Search for the cell housing the specified text and yield its (x, y) center coordinate. 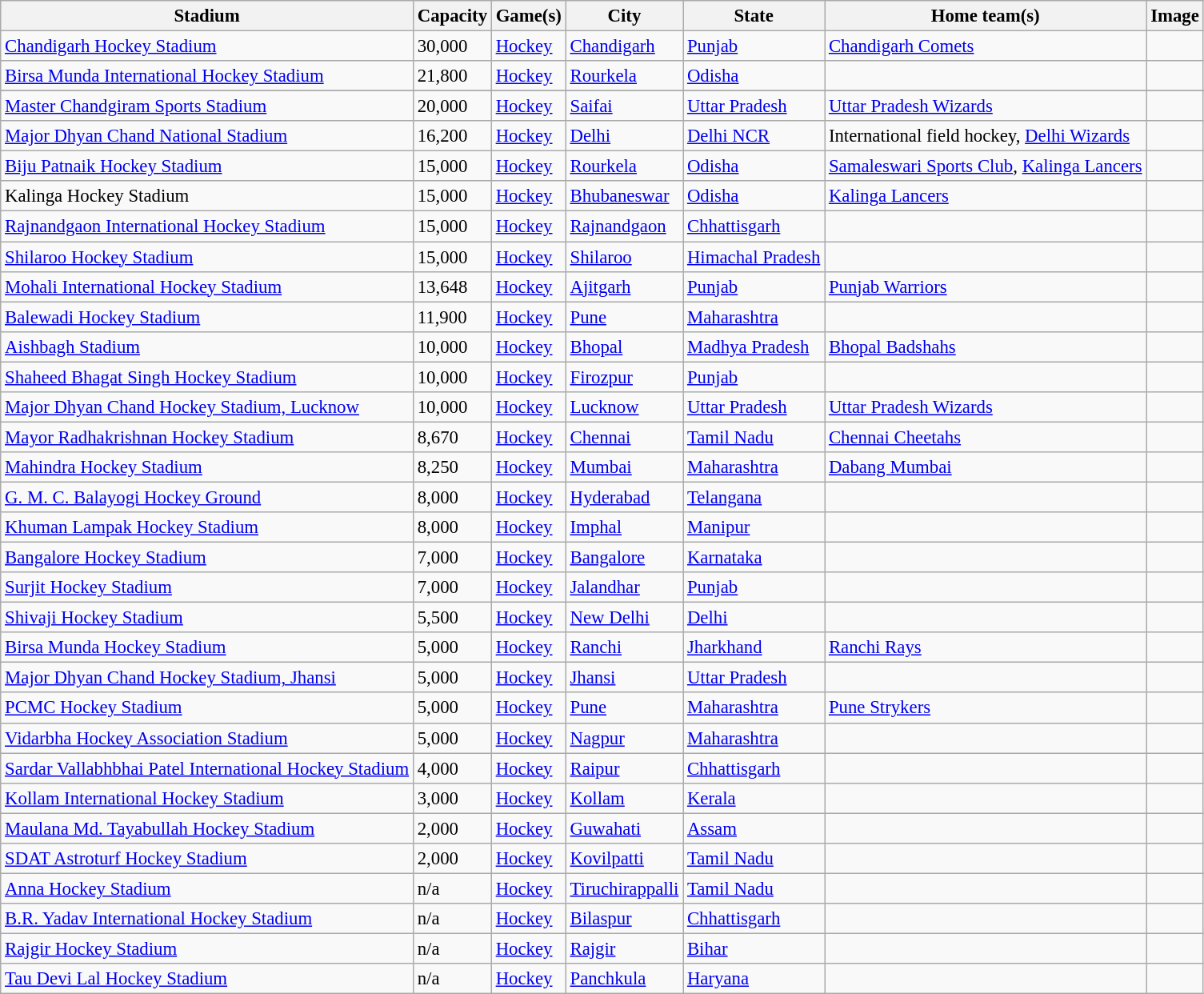
Madhya Pradesh (754, 347)
Shivaji Hockey Stadium (207, 618)
Chandigarh Hockey Stadium (207, 46)
Shaheed Bhagat Singh Hockey Stadium (207, 377)
Game(s) (528, 16)
Bhopal Badshahs (986, 347)
Shilaroo Hockey Stadium (207, 257)
Ajitgarh (624, 287)
Panchkula (624, 979)
Rajnandgaon (624, 226)
Master Chandgiram Sports Stadium (207, 106)
8,670 (452, 437)
Chennai (624, 437)
Anna Hockey Stadium (207, 888)
Kalinga Hockey Stadium (207, 196)
Nagpur (624, 738)
Bangalore Hockey Stadium (207, 558)
Tau Devi Lal Hockey Stadium (207, 979)
Mohali International Hockey Stadium (207, 287)
Rajgir (624, 948)
Jalandhar (624, 587)
Bilaspur (624, 919)
Major Dhyan Chand National Stadium (207, 136)
Rajgir Hockey Stadium (207, 948)
Kerala (754, 798)
Ranchi Rays (986, 647)
Major Dhyan Chand Hockey Stadium, Lucknow (207, 407)
Kollam (624, 798)
Chandigarh Comets (986, 46)
Mahindra Hockey Stadium (207, 467)
Sardar Vallabhbhai Patel International Hockey Stadium (207, 768)
SDAT Astroturf Hockey Stadium (207, 859)
Assam (754, 828)
State (754, 16)
Manipur (754, 527)
4,000 (452, 768)
Major Dhyan Chand Hockey Stadium, Jhansi (207, 678)
Biju Patnaik Hockey Stadium (207, 166)
Birsa Munda International Hockey Stadium (207, 76)
Mayor Radhakrishnan Hockey Stadium (207, 437)
Kalinga Lancers (986, 196)
Shilaroo (624, 257)
Chandigarh (624, 46)
Delhi NCR (754, 136)
Guwahati (624, 828)
Pune Strykers (986, 708)
Punjab Warriors (986, 287)
Bangalore (624, 558)
Tiruchirappalli (624, 888)
Samaleswari Sports Club, Kalinga Lancers (986, 166)
Lucknow (624, 407)
Jharkhand (754, 647)
Surjit Hockey Stadium (207, 587)
Jhansi (624, 678)
Maulana Md. Tayabullah Hockey Stadium (207, 828)
Capacity (452, 16)
Imphal (624, 527)
Kovilpatti (624, 859)
Telangana (754, 497)
Balewadi Hockey Stadium (207, 317)
Hyderabad (624, 497)
PCMC Hockey Stadium (207, 708)
Mumbai (624, 467)
B.R. Yadav International Hockey Stadium (207, 919)
Haryana (754, 979)
Raipur (624, 768)
13,648 (452, 287)
8,250 (452, 467)
Vidarbha Hockey Association Stadium (207, 738)
Firozpur (624, 377)
Khuman Lampak Hockey Stadium (207, 527)
New Delhi (624, 618)
5,500 (452, 618)
Aishbagh Stadium (207, 347)
Birsa Munda Hockey Stadium (207, 647)
Himachal Pradesh (754, 257)
20,000 (452, 106)
Bhubaneswar (624, 196)
Saifai (624, 106)
Stadium (207, 16)
Kollam International Hockey Stadium (207, 798)
3,000 (452, 798)
16,200 (452, 136)
21,800 (452, 76)
Karnataka (754, 558)
Dabang Mumbai (986, 467)
G. M. C. Balayogi Hockey Ground (207, 497)
Home team(s) (986, 16)
30,000 (452, 46)
Ranchi (624, 647)
Rajnandgaon International Hockey Stadium (207, 226)
Bhopal (624, 347)
Image (1174, 16)
International field hockey, Delhi Wizards (986, 136)
Bihar (754, 948)
11,900 (452, 317)
Chennai Cheetahs (986, 437)
City (624, 16)
